From the cell containing the given text, extract its center point as [x, y] coordinate. 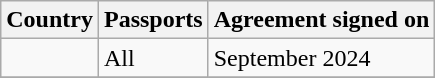
All [153, 58]
Agreement signed on [322, 20]
Passports [153, 20]
Country [50, 20]
September 2024 [322, 58]
